Identify which cell holds the provided text, then report its [X, Y] central coordinate. 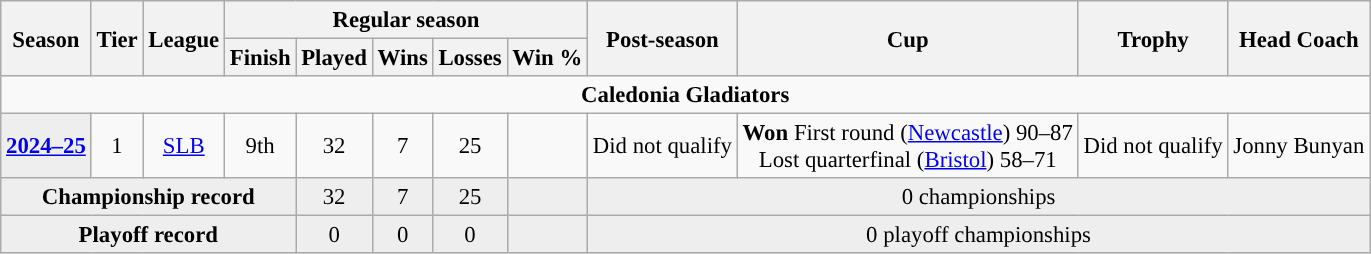
SLB [184, 146]
1 [117, 146]
Cup [908, 38]
0 playoff championships [978, 235]
Regular season [406, 20]
League [184, 38]
Caledonia Gladiators [686, 95]
Season [46, 38]
Finish [260, 58]
Tier [117, 38]
Won First round (Newcastle) 90–87Lost quarterfinal (Bristol) 58–71 [908, 146]
0 championships [978, 197]
Win % [547, 58]
Wins [402, 58]
Played [334, 58]
Playoff record [148, 235]
Post-season [662, 38]
Trophy [1153, 38]
Jonny Bunyan [1299, 146]
Head Coach [1299, 38]
Losses [470, 58]
Championship record [148, 197]
9th [260, 146]
2024–25 [46, 146]
